Capture the cell that displays the provided text and extract its [x, y] central coordinate. 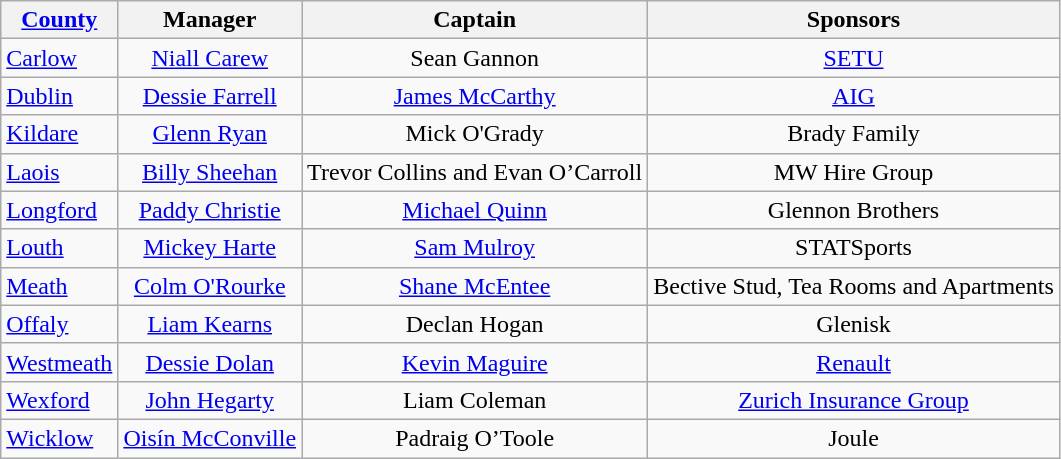
Niall Carew [210, 58]
Brady Family [854, 134]
Oisín McConville [210, 438]
Zurich Insurance Group [854, 400]
Westmeath [60, 362]
STATSports [854, 248]
Colm O'Rourke [210, 286]
Manager [210, 20]
Trevor Collins and Evan O’Carroll [475, 172]
Dessie Farrell [210, 96]
Glenisk [854, 324]
Sean Gannon [475, 58]
AIG [854, 96]
Wicklow [60, 438]
Carlow [60, 58]
Offaly [60, 324]
Longford [60, 210]
Liam Coleman [475, 400]
Glennon Brothers [854, 210]
Declan Hogan [475, 324]
Mickey Harte [210, 248]
Michael Quinn [475, 210]
Joule [854, 438]
John Hegarty [210, 400]
Kevin Maguire [475, 362]
Kildare [60, 134]
Paddy Christie [210, 210]
Padraig O’Toole [475, 438]
Dessie Dolan [210, 362]
Dublin [60, 96]
Captain [475, 20]
Sponsors [854, 20]
Liam Kearns [210, 324]
Shane McEntee [475, 286]
Renault [854, 362]
Bective Stud, Tea Rooms and Apartments [854, 286]
Laois [60, 172]
Meath [60, 286]
Mick O'Grady [475, 134]
Billy Sheehan [210, 172]
Louth [60, 248]
SETU [854, 58]
County [60, 20]
MW Hire Group [854, 172]
Sam Mulroy [475, 248]
Wexford [60, 400]
James McCarthy [475, 96]
Glenn Ryan [210, 134]
